From the cell containing the given text, extract its center point as (x, y) coordinate. 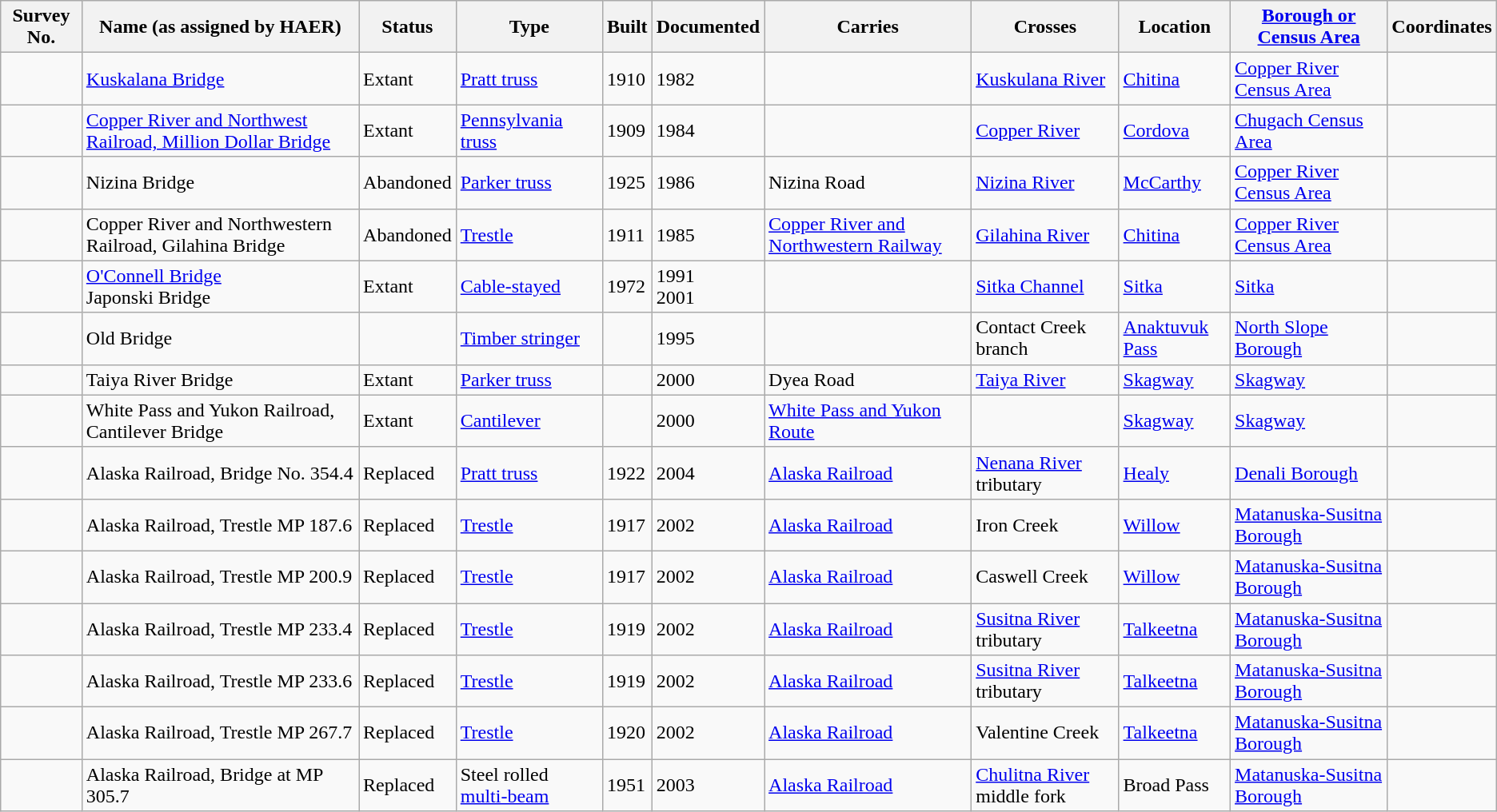
Alaska Railroad, Trestle MP 233.4 (220, 628)
Documented (708, 27)
Status (408, 27)
1984 (708, 131)
Kuskulana River (1045, 78)
Old Bridge (220, 339)
Alaska Railroad, Bridge at MP 305.7 (220, 785)
2004 (708, 473)
Dyea Road (868, 380)
Copper River and Northwestern Railroad, Gilahina Bridge (220, 235)
Type (529, 27)
Alaska Railroad, Trestle MP 200.9 (220, 577)
Built (627, 27)
White Pass and Yukon Railroad, Cantilever Bridge (220, 420)
Nizina River (1045, 182)
Valentine Creek (1045, 734)
Copper River and Northwest Railroad, Million Dollar Bridge (220, 131)
Cable-stayed (529, 286)
Survey No. (42, 27)
1982 (708, 78)
Pennsylvania truss (529, 131)
Chugach Census Area (1309, 131)
Name (as assigned by HAER) (220, 27)
McCarthy (1175, 182)
Borough or Census Area (1309, 27)
Coordinates (1442, 27)
1951 (627, 785)
Alaska Railroad, Trestle MP 187.6 (220, 524)
1911 (627, 235)
North Slope Borough (1309, 339)
Alaska Railroad, Trestle MP 233.6 (220, 681)
Copper River (1045, 131)
1925 (627, 182)
Crosses (1045, 27)
1910 (627, 78)
Taiya River Bridge (220, 380)
Sitka Channel (1045, 286)
Iron Creek (1045, 524)
Broad Pass (1175, 785)
Gilahina River (1045, 235)
Nizina Bridge (220, 182)
White Pass and Yukon Route (868, 420)
1986 (708, 182)
Nizina Road (868, 182)
1920 (627, 734)
2003 (708, 785)
Copper River and Northwestern Railway (868, 235)
Carries (868, 27)
1995 (708, 339)
1985 (708, 235)
19912001 (708, 286)
O'Connell BridgeJaponski Bridge (220, 286)
1922 (627, 473)
Location (1175, 27)
Contact Creek branch (1045, 339)
Cantilever (529, 420)
Denali Borough (1309, 473)
Kuskalana Bridge (220, 78)
1972 (627, 286)
Alaska Railroad, Bridge No. 354.4 (220, 473)
Steel rolled multi-beam (529, 785)
Anaktuvuk Pass (1175, 339)
Alaska Railroad, Trestle MP 267.7 (220, 734)
Chulitna River middle fork (1045, 785)
1909 (627, 131)
Taiya River (1045, 380)
Cordova (1175, 131)
Caswell Creek (1045, 577)
Nenana River tributary (1045, 473)
Healy (1175, 473)
Timber stringer (529, 339)
